Output the (x, y) coordinate of the center of the cell containing the given text.  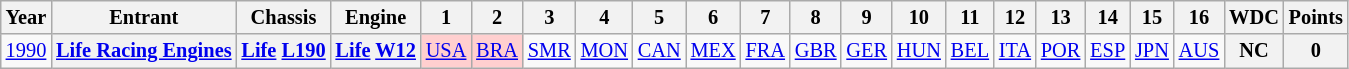
Life Racing Engines (144, 51)
11 (970, 17)
GBR (816, 51)
16 (1199, 17)
Life W12 (376, 51)
1 (446, 17)
Engine (376, 17)
POR (1060, 51)
USA (446, 51)
MON (604, 51)
ESP (1108, 51)
BEL (970, 51)
7 (766, 17)
0 (1316, 51)
3 (550, 17)
4 (604, 17)
8 (816, 17)
SMR (550, 51)
GER (866, 51)
Points (1316, 17)
AUS (1199, 51)
10 (919, 17)
BRA (497, 51)
6 (714, 17)
5 (660, 17)
Chassis (283, 17)
HUN (919, 51)
13 (1060, 17)
WDC (1254, 17)
15 (1152, 17)
Entrant (144, 17)
12 (1015, 17)
ITA (1015, 51)
9 (866, 17)
NC (1254, 51)
MEX (714, 51)
JPN (1152, 51)
FRA (766, 51)
Year (26, 17)
14 (1108, 17)
Life L190 (283, 51)
CAN (660, 51)
1990 (26, 51)
2 (497, 17)
